Output the (X, Y) coordinate of the center of the cell containing the given text.  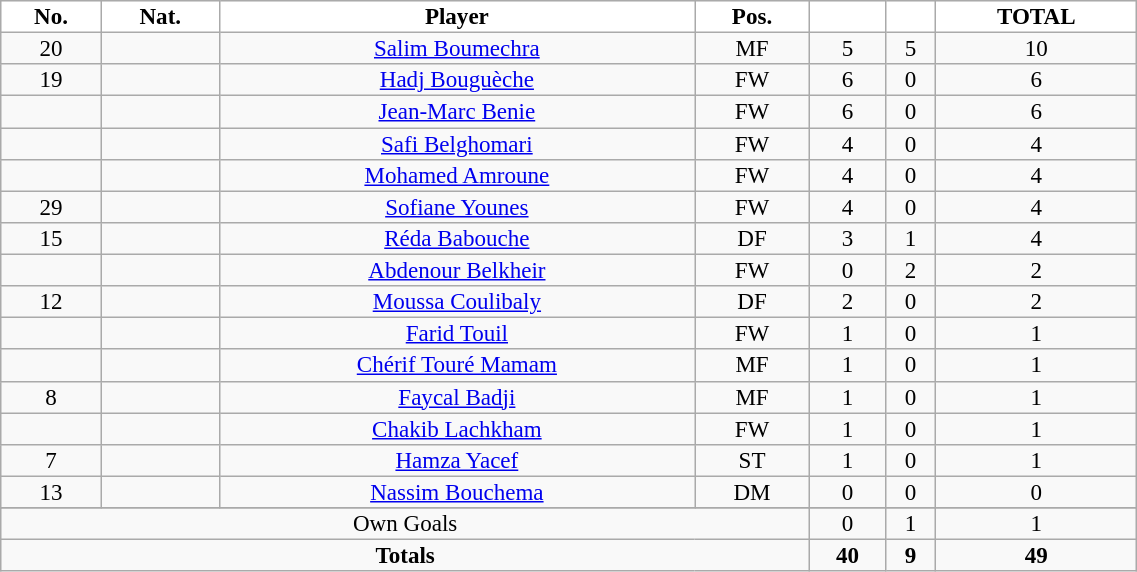
3 (848, 239)
10 (1036, 49)
Own Goals (406, 524)
8 (52, 397)
Chakib Lachkham (456, 429)
12 (52, 302)
40 (848, 556)
Jean-Marc Benie (456, 112)
Safi Belghomari (456, 144)
Player (456, 17)
Farid Touil (456, 334)
Moussa Coulibaly (456, 302)
29 (52, 207)
13 (52, 492)
Nat. (160, 17)
Faycal Badji (456, 397)
TOTAL (1036, 17)
Réda Babouche (456, 239)
Hadj Bouguèche (456, 80)
7 (52, 461)
9 (911, 556)
Totals (406, 556)
Abdenour Belkheir (456, 271)
Nassim Bouchema (456, 492)
ST (752, 461)
Sofiane Younes (456, 207)
20 (52, 49)
DM (752, 492)
Pos. (752, 17)
15 (52, 239)
19 (52, 80)
Hamza Yacef (456, 461)
49 (1036, 556)
No. (52, 17)
Salim Boumechra (456, 49)
Mohamed Amroune (456, 176)
Chérif Touré Mamam (456, 366)
